Extract the [x, y] coordinate from the center of the cell holding the provided text.  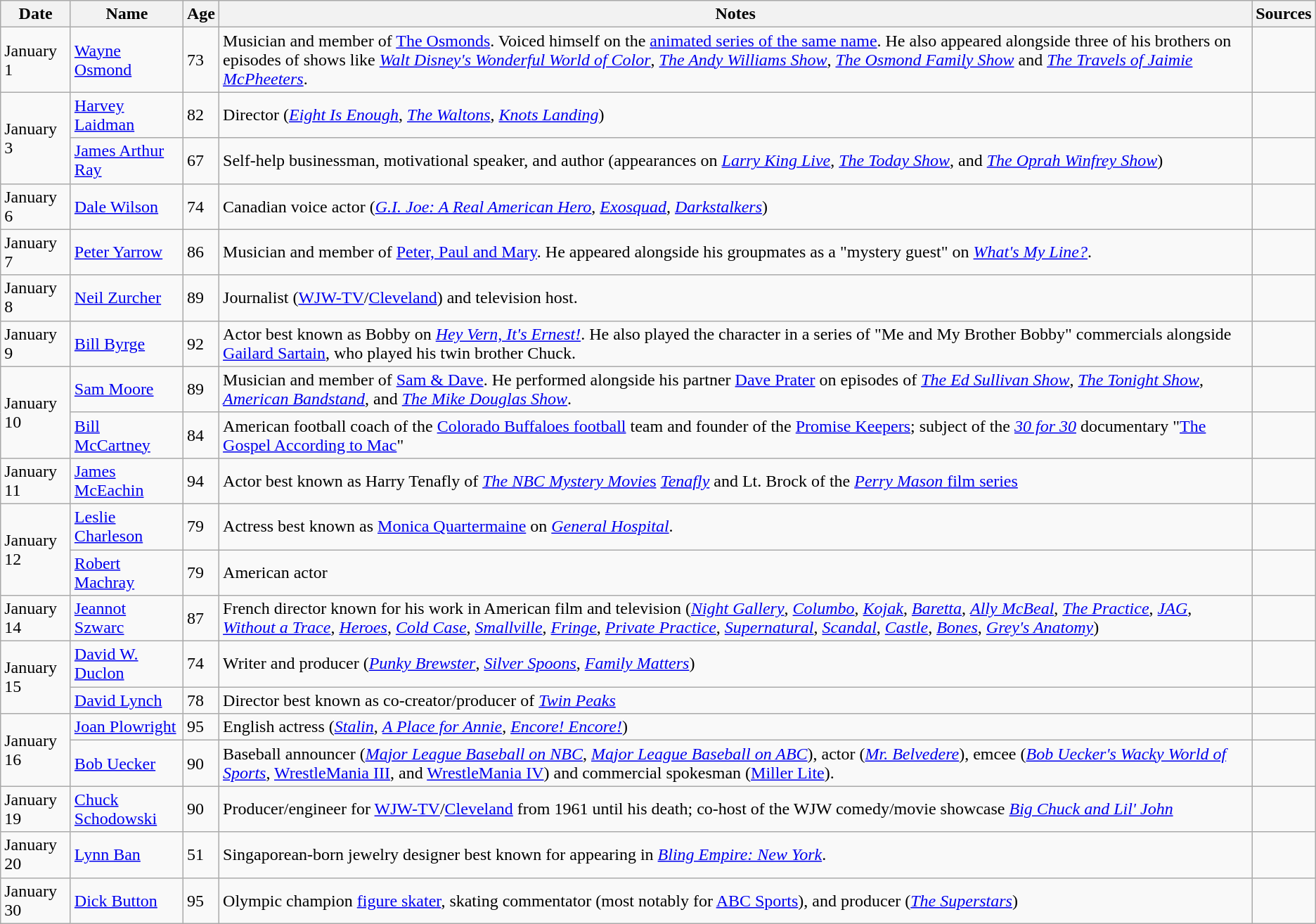
Writer and producer (Punky Brewster, Silver Spoons, Family Matters) [735, 664]
Olympic champion figure skater, skating commentator (most notably for ABC Sports), and producer (The Superstars) [735, 900]
Age [201, 14]
Harvey Laidman [127, 115]
January 19 [36, 809]
Sam Moore [127, 390]
94 [201, 481]
78 [201, 700]
Singaporean-born jewelry designer best known for appearing in Bling Empire: New York. [735, 855]
Wayne Osmond [127, 60]
Sources [1284, 14]
84 [201, 435]
American actor [735, 572]
English actress (Stalin, A Place for Annie, Encore! Encore!) [735, 727]
January 7 [36, 252]
Director (Eight Is Enough, The Waltons, Knots Landing) [735, 115]
92 [201, 343]
David W. Duclon [127, 664]
Dale Wilson [127, 207]
Date [36, 14]
Actress best known as Monica Quartermaine on General Hospital. [735, 526]
January 10 [36, 412]
Producer/engineer for WJW-TV/Cleveland from 1961 until his death; co-host of the WJW comedy/movie showcase Big Chuck and Lil' John [735, 809]
Journalist (WJW-TV/Cleveland) and television host. [735, 298]
January 15 [36, 678]
Joan Plowright [127, 727]
January 16 [36, 750]
Musician and member of Peter, Paul and Mary. He appeared alongside his groupmates as a "mystery guest" on What's My Line?. [735, 252]
Neil Zurcher [127, 298]
Leslie Charleson [127, 526]
82 [201, 115]
51 [201, 855]
73 [201, 60]
67 [201, 160]
Jeannot Szwarc [127, 619]
Name [127, 14]
January 20 [36, 855]
January 8 [36, 298]
James McEachin [127, 481]
January 3 [36, 138]
Peter Yarrow [127, 252]
Robert Machray [127, 572]
Bill McCartney [127, 435]
Chuck Schodowski [127, 809]
Self-help businessman, motivational speaker, and author (appearances on Larry King Live, The Today Show, and The Oprah Winfrey Show) [735, 160]
David Lynch [127, 700]
James Arthur Ray [127, 160]
Bob Uecker [127, 764]
Director best known as co-creator/producer of Twin Peaks [735, 700]
Dick Button [127, 900]
January 30 [36, 900]
January 1 [36, 60]
86 [201, 252]
January 6 [36, 207]
January 14 [36, 619]
Actor best known as Harry Tenafly of The NBC Mystery Movies Tenafly and Lt. Brock of the Perry Mason film series [735, 481]
87 [201, 619]
Canadian voice actor (G.I. Joe: A Real American Hero, Exosquad, Darkstalkers) [735, 207]
Notes [735, 14]
January 12 [36, 549]
Bill Byrge [127, 343]
Lynn Ban [127, 855]
January 9 [36, 343]
January 11 [36, 481]
